Locate the cell with the specified text and output its [X, Y] center coordinate. 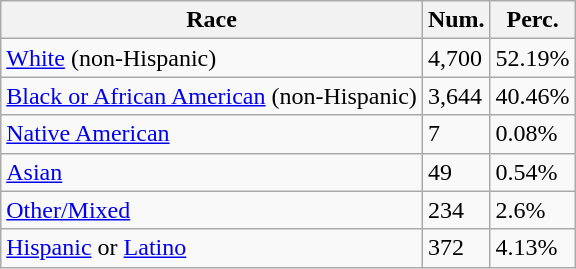
49 [456, 172]
Perc. [532, 20]
Num. [456, 20]
40.46% [532, 96]
2.6% [532, 210]
0.08% [532, 134]
234 [456, 210]
52.19% [532, 58]
Other/Mixed [212, 210]
Asian [212, 172]
372 [456, 248]
0.54% [532, 172]
Black or African American (non-Hispanic) [212, 96]
Race [212, 20]
4,700 [456, 58]
3,644 [456, 96]
White (non-Hispanic) [212, 58]
7 [456, 134]
4.13% [532, 248]
Hispanic or Latino [212, 248]
Native American [212, 134]
